Determine the (X, Y) coordinate at the center of the cell enclosing the given text.  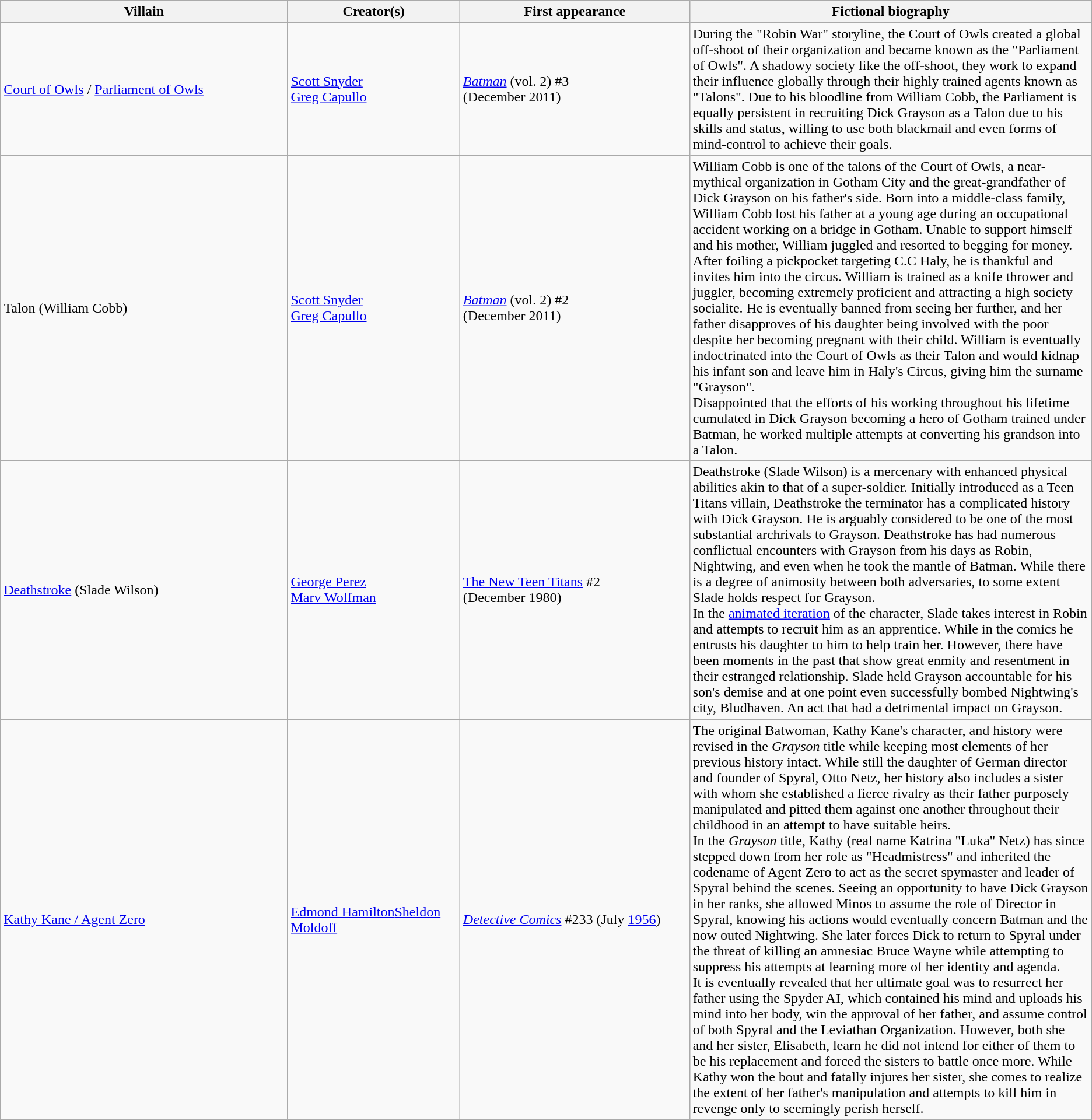
The New Teen Titans #2(December 1980) (575, 590)
George PerezMarv Wolfman (373, 590)
Deathstroke (Slade Wilson) (144, 590)
Detective Comics #233 (July 1956) (575, 919)
Talon (William Cobb) (144, 308)
Batman (vol. 2) #3(December 2011) (575, 89)
Edmond HamiltonSheldon Moldoff (373, 919)
Kathy Kane / Agent Zero (144, 919)
Creator(s) (373, 12)
Fictional biography (890, 12)
First appearance (575, 12)
Villain (144, 12)
Court of Owls / Parliament of Owls (144, 89)
Batman (vol. 2) #2(December 2011) (575, 308)
